Extract the [X, Y] coordinate from the center of the cell holding the provided text.  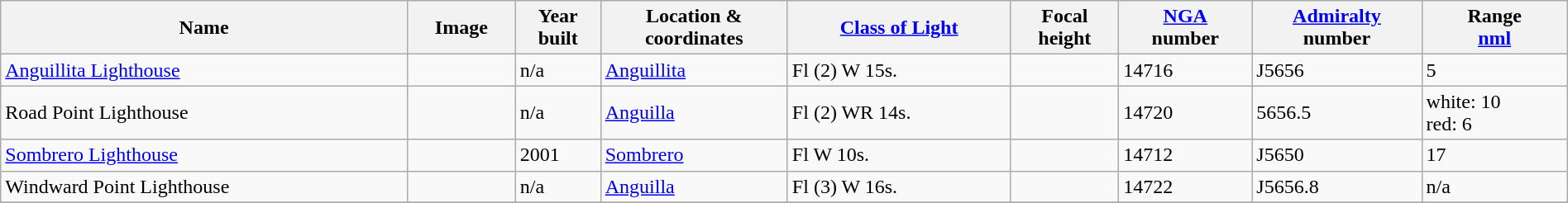
Rangenml [1494, 28]
Fl W 10s. [899, 155]
Anguillita Lighthouse [204, 70]
Fl (2) WR 14s. [899, 112]
J5656 [1336, 70]
Name [204, 28]
5656.5 [1336, 112]
Sombrero [694, 155]
17 [1494, 155]
Location &coordinates [694, 28]
Focalheight [1065, 28]
Admiraltynumber [1336, 28]
white: 10red: 6 [1494, 112]
Fl (2) W 15s. [899, 70]
Fl (3) W 16s. [899, 186]
Anguillita [694, 70]
Image [461, 28]
Class of Light [899, 28]
J5650 [1336, 155]
Windward Point Lighthouse [204, 186]
14720 [1186, 112]
5 [1494, 70]
14712 [1186, 155]
14722 [1186, 186]
Yearbuilt [557, 28]
J5656.8 [1336, 186]
Sombrero Lighthouse [204, 155]
NGAnumber [1186, 28]
14716 [1186, 70]
2001 [557, 155]
Road Point Lighthouse [204, 112]
